From the cell containing the given text, extract its center point as [X, Y] coordinate. 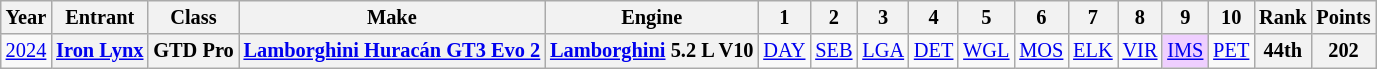
GTD Pro [193, 51]
Points [1343, 17]
Rank [1282, 17]
Year [26, 17]
7 [1092, 17]
DET [934, 51]
LGA [883, 51]
ELK [1092, 51]
IMS [1185, 51]
Engine [652, 17]
2024 [26, 51]
4 [934, 17]
WGL [986, 51]
2 [834, 17]
1 [784, 17]
202 [1343, 51]
DAY [784, 51]
Lamborghini Huracán GT3 Evo 2 [392, 51]
PET [1231, 51]
3 [883, 17]
MOS [1041, 51]
44th [1282, 51]
5 [986, 17]
8 [1140, 17]
Lamborghini 5.2 L V10 [652, 51]
6 [1041, 17]
SEB [834, 51]
Class [193, 17]
10 [1231, 17]
VIR [1140, 51]
Entrant [100, 17]
Make [392, 17]
9 [1185, 17]
Iron Lynx [100, 51]
